Find where the given text appears and provide that cell's center as [x, y] coordinate. 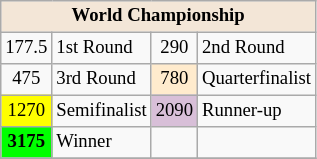
177.5 [26, 48]
290 [174, 48]
1st Round [102, 48]
1270 [26, 112]
Runner-up [257, 112]
Quarterfinalist [257, 80]
2nd Round [257, 48]
2090 [174, 112]
3175 [26, 142]
3rd Round [102, 80]
World Championship [158, 16]
Semifinalist [102, 112]
780 [174, 80]
Winner [102, 142]
475 [26, 80]
